Search for the cell housing the specified text and yield its (x, y) center coordinate. 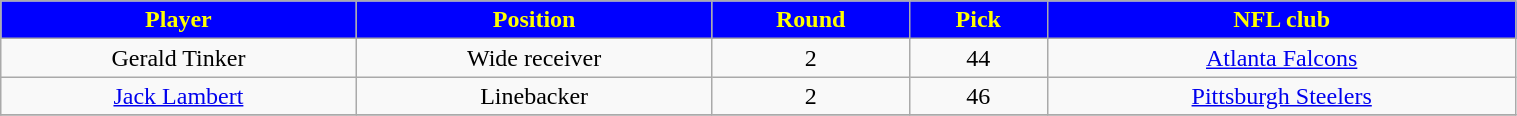
Wide receiver (534, 58)
NFL club (1282, 20)
Round (810, 20)
Atlanta Falcons (1282, 58)
Gerald Tinker (178, 58)
Pick (978, 20)
Player (178, 20)
44 (978, 58)
Position (534, 20)
Linebacker (534, 96)
Pittsburgh Steelers (1282, 96)
46 (978, 96)
Jack Lambert (178, 96)
